Scan for the cell matching the given text and deliver its [X, Y] coordinate at center. 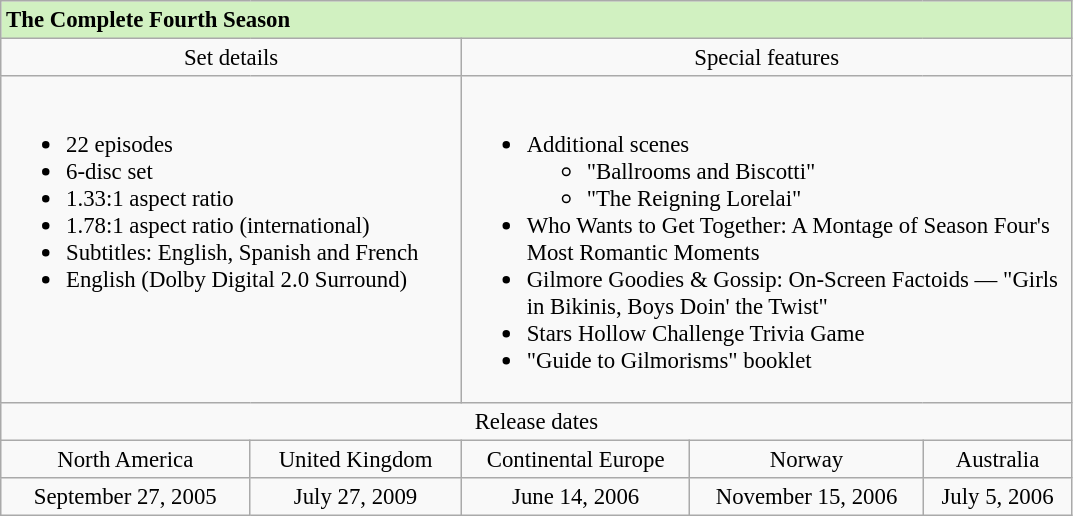
Continental Europe [576, 459]
September 27, 2005 [126, 496]
United Kingdom [356, 459]
Set details [232, 58]
Special features [766, 58]
22 episodes6-disc set1.33:1 aspect ratio1.78:1 aspect ratio (international)Subtitles: English, Spanish and FrenchEnglish (Dolby Digital 2.0 Surround) [232, 239]
Australia [998, 459]
July 27, 2009 [356, 496]
The Complete Fourth Season [536, 20]
Norway [806, 459]
June 14, 2006 [576, 496]
July 5, 2006 [998, 496]
November 15, 2006 [806, 496]
North America [126, 459]
Release dates [536, 421]
